Provide the [X, Y] coordinate of the cell's center where the given text is located.  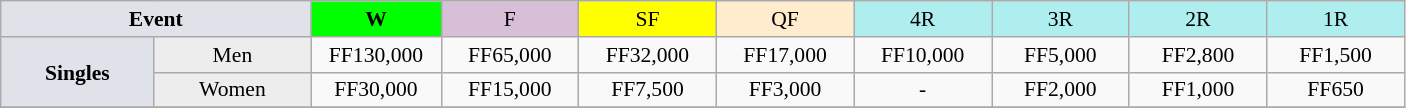
W [376, 19]
FF65,000 [510, 55]
QF [785, 19]
SF [648, 19]
FF3,000 [785, 90]
FF10,000 [923, 55]
FF2,000 [1061, 90]
4R [923, 19]
F [510, 19]
FF30,000 [376, 90]
Singles [78, 72]
Event [156, 19]
Men [232, 55]
FF32,000 [648, 55]
3R [1061, 19]
FF2,800 [1198, 55]
- [923, 90]
1R [1336, 19]
FF7,500 [648, 90]
Women [232, 90]
FF15,000 [510, 90]
FF130,000 [376, 55]
FF1,500 [1336, 55]
FF1,000 [1198, 90]
2R [1198, 19]
FF650 [1336, 90]
FF17,000 [785, 55]
FF5,000 [1061, 55]
